Provide the [X, Y] coordinate of the cell's center where the given text is located.  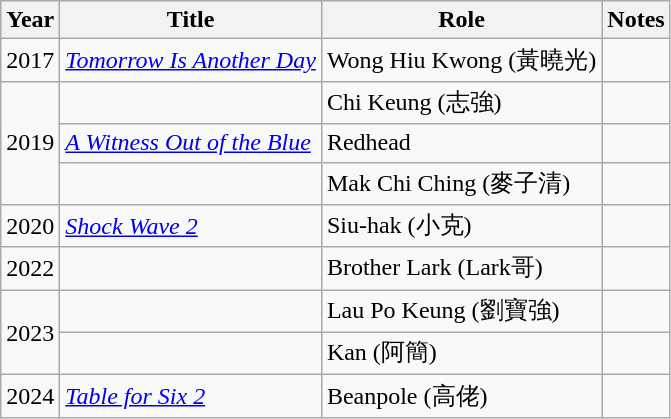
Tomorrow Is Another Day [191, 60]
Shock Wave 2 [191, 226]
Kan (阿簡) [461, 354]
2023 [30, 332]
2019 [30, 142]
Beanpole (高佬) [461, 396]
Siu-hak (小克) [461, 226]
Wong Hiu Kwong (黃曉光) [461, 60]
Table for Six 2 [191, 396]
Redhead [461, 143]
Title [191, 20]
Notes [636, 20]
A Witness Out of the Blue [191, 143]
Lau Po Keung (劉寶強) [461, 312]
Chi Keung (志強) [461, 102]
2022 [30, 268]
2024 [30, 396]
2017 [30, 60]
Role [461, 20]
Brother Lark (Lark哥) [461, 268]
Mak Chi Ching (麥子清) [461, 184]
2020 [30, 226]
Year [30, 20]
